From the cell containing the given text, extract its center point as (x, y) coordinate. 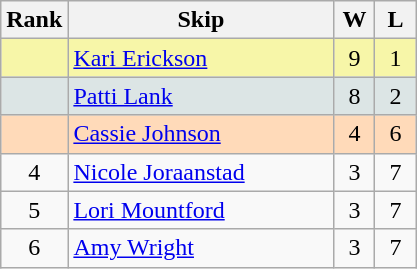
2 (396, 96)
Patti Lank (201, 96)
9 (354, 58)
Skip (201, 20)
8 (354, 96)
Rank (34, 20)
Kari Erickson (201, 58)
1 (396, 58)
5 (34, 210)
L (396, 20)
Cassie Johnson (201, 134)
Lori Mountford (201, 210)
Nicole Joraanstad (201, 172)
W (354, 20)
Amy Wright (201, 248)
